Scan for the cell matching the given text and deliver its (x, y) coordinate at center. 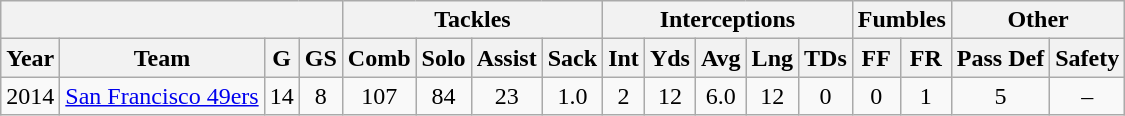
Safety (1088, 58)
Sack (572, 58)
6.0 (720, 96)
1 (926, 96)
2014 (30, 96)
GS (320, 58)
G (282, 58)
San Francisco 49ers (162, 96)
Team (162, 58)
Assist (506, 58)
Year (30, 58)
84 (444, 96)
23 (506, 96)
Interceptions (728, 20)
5 (1000, 96)
FR (926, 58)
107 (379, 96)
Pass Def (1000, 58)
8 (320, 96)
Fumbles (902, 20)
14 (282, 96)
1.0 (572, 96)
Yds (670, 58)
2 (624, 96)
TDs (826, 58)
FF (876, 58)
Comb (379, 58)
Int (624, 58)
Other (1038, 20)
Solo (444, 58)
Lng (772, 58)
Avg (720, 58)
Tackles (472, 20)
– (1088, 96)
